Identify which cell holds the provided text, then report its [X, Y] central coordinate. 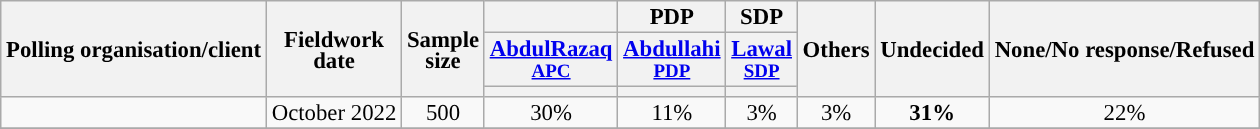
None/No response/Refused [1124, 49]
Undecided [932, 49]
Others [836, 49]
Fieldworkdate [334, 49]
SDP [762, 17]
500 [444, 113]
October 2022 [334, 113]
AbdullahiPDP [672, 60]
31% [932, 113]
LawalSDP [762, 60]
AbdulRazaqAPC [550, 60]
PDP [672, 17]
22% [1124, 113]
11% [672, 113]
30% [550, 113]
Polling organisation/client [134, 49]
Samplesize [444, 49]
